Locate the cell with the specified text and output its [x, y] center coordinate. 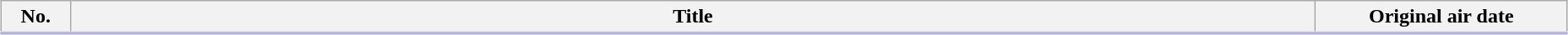
Title [693, 17]
Original air date [1441, 17]
No. [35, 17]
